Pinpoint the cell where the given text exists, returning its [X, Y] midpoint coordinate. 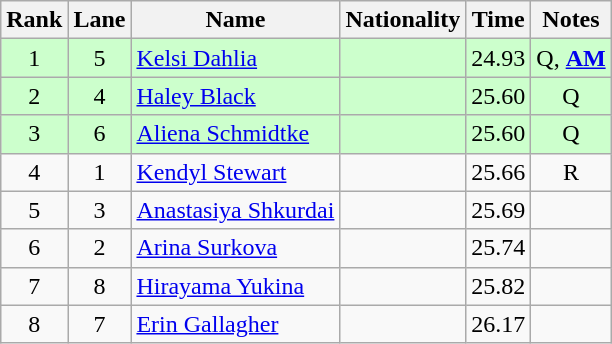
Lane [100, 20]
26.17 [498, 324]
Notes [571, 20]
Arina Surkova [236, 248]
Haley Black [236, 96]
R [571, 172]
Rank [34, 20]
Time [498, 20]
Kelsi Dahlia [236, 58]
25.69 [498, 210]
Kendyl Stewart [236, 172]
24.93 [498, 58]
25.82 [498, 286]
Hirayama Yukina [236, 286]
Name [236, 20]
Erin Gallagher [236, 324]
Anastasiya Shkurdai [236, 210]
25.66 [498, 172]
Aliena Schmidtke [236, 134]
Q, AM [571, 58]
25.74 [498, 248]
Nationality [403, 20]
